Provide the (X, Y) coordinate of the cell's center where the given text is located.  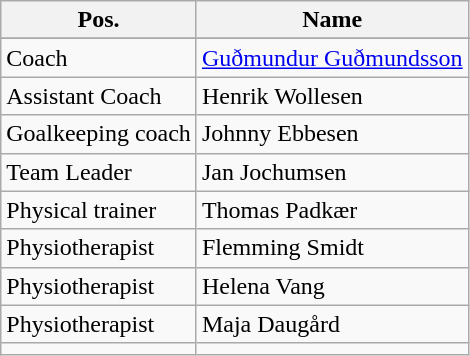
Assistant Coach (99, 96)
Johnny Ebbesen (332, 134)
Henrik Wollesen (332, 96)
Jan Jochumsen (332, 172)
Name (332, 20)
Maja Daugård (332, 324)
Team Leader (99, 172)
Helena Vang (332, 286)
Physical trainer (99, 210)
Goalkeeping coach (99, 134)
Thomas Padkær (332, 210)
Coach (99, 58)
Guðmundur Guðmundsson (332, 58)
Pos. (99, 20)
Flemming Smidt (332, 248)
